Scan for the cell matching the given text and deliver its (x, y) coordinate at center. 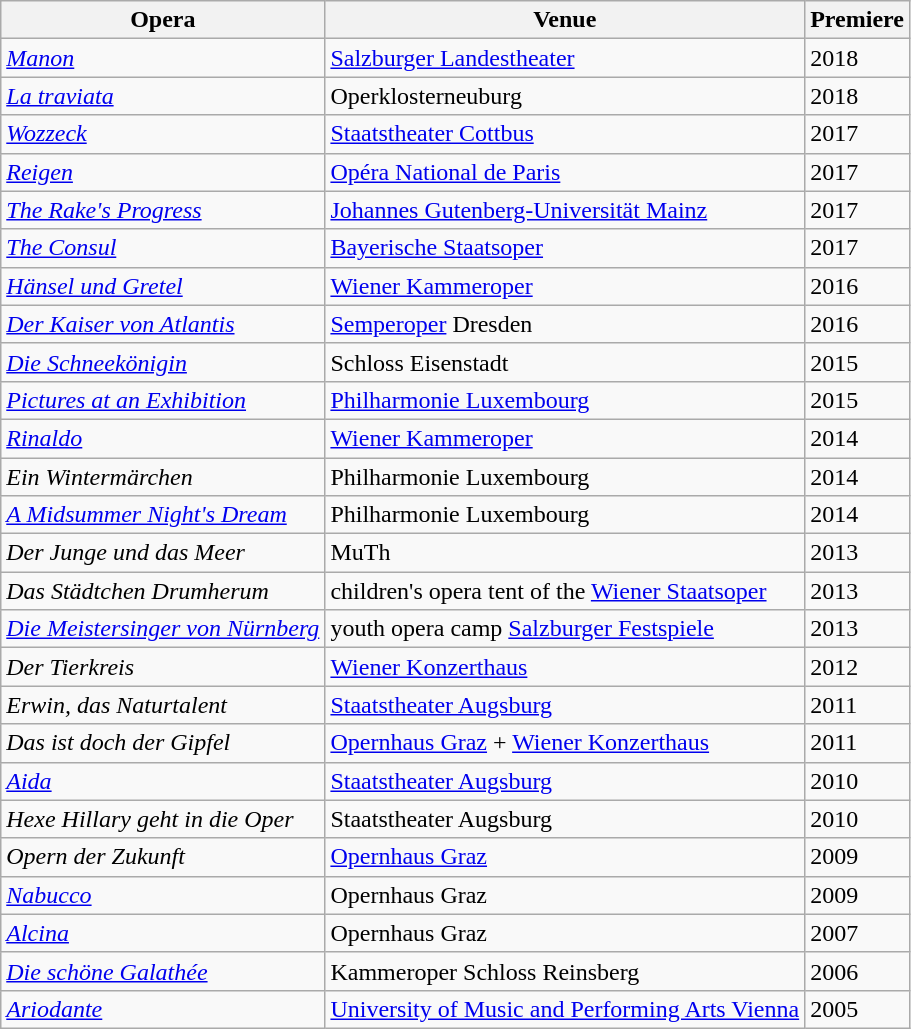
children's opera tent of the Wiener Staatsoper (565, 591)
Salzburger Landestheater (565, 58)
Die Schneekönigin (163, 362)
Erwin, das Naturtalent (163, 705)
Staatstheater Cottbus (565, 134)
Opern der Zukunft (163, 857)
Die schöne Galathée (163, 971)
Der Junge und das Meer (163, 553)
A Midsummer Night's Dream (163, 515)
Reigen (163, 172)
Venue (565, 20)
Der Tierkreis (163, 667)
Nabucco (163, 895)
Alcina (163, 933)
The Consul (163, 248)
Wiener Konzerthaus (565, 667)
MuTh (565, 553)
Ein Wintermärchen (163, 477)
Semperoper Dresden (565, 324)
2012 (858, 667)
La traviata (163, 96)
Schloss Eisenstadt (565, 362)
youth opera camp Salzburger Festspiele (565, 629)
The Rake's Progress (163, 210)
Opéra National de Paris (565, 172)
Johannes Gutenberg-Universität Mainz (565, 210)
Das Städtchen Drumherum (163, 591)
Opernhaus Graz + Wiener Konzerthaus (565, 743)
Rinaldo (163, 438)
Bayerische Staatsoper (565, 248)
2006 (858, 971)
2007 (858, 933)
Kammeroper Schloss Reinsberg (565, 971)
2005 (858, 1009)
University of Music and Performing Arts Vienna (565, 1009)
Das ist doch der Gipfel (163, 743)
Pictures at an Exhibition (163, 400)
Hexe Hillary geht in die Oper (163, 819)
Der Kaiser von Atlantis (163, 324)
Opera (163, 20)
Hänsel und Gretel (163, 286)
Aida (163, 781)
Operklosterneuburg (565, 96)
Wozzeck (163, 134)
Manon (163, 58)
Die Meistersinger von Nürnberg (163, 629)
Ariodante (163, 1009)
Premiere (858, 20)
